Output the [X, Y] coordinate of the center of the cell containing the given text.  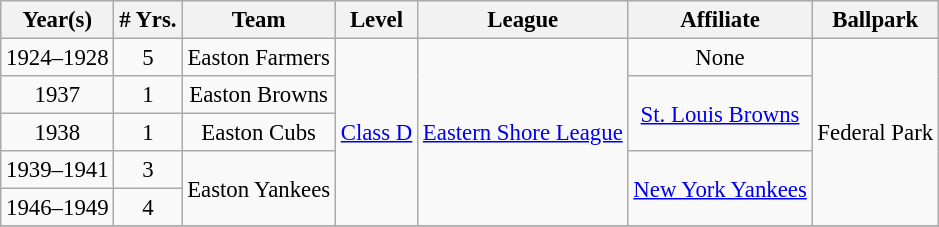
Team [259, 20]
Easton Farmers [259, 58]
Easton Cubs [259, 133]
Eastern Shore League [523, 133]
St. Louis Browns [720, 114]
# Yrs. [148, 20]
League [523, 20]
1937 [58, 95]
3 [148, 170]
Class D [376, 133]
New York Yankees [720, 188]
1946–1949 [58, 208]
Affiliate [720, 20]
Federal Park [875, 133]
4 [148, 208]
1938 [58, 133]
Level [376, 20]
Year(s) [58, 20]
Easton Browns [259, 95]
Easton Yankees [259, 188]
5 [148, 58]
Ballpark [875, 20]
1924–1928 [58, 58]
None [720, 58]
1939–1941 [58, 170]
